Capture the cell that displays the provided text and extract its (X, Y) central coordinate. 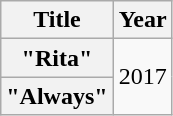
"Rita" (57, 58)
"Always" (57, 96)
Title (57, 20)
2017 (142, 77)
Year (142, 20)
